Locate the cell with the specified text and output its (X, Y) center coordinate. 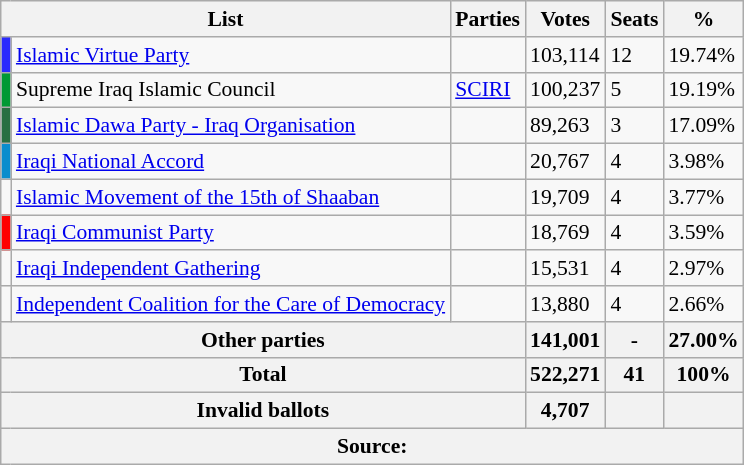
Total (263, 375)
18,769 (565, 233)
Invalid ballots (263, 411)
103,114 (565, 55)
SCIRI (488, 90)
Iraqi Independent Gathering (230, 269)
List (226, 19)
Seats (634, 19)
41 (634, 375)
Iraqi National Accord (230, 162)
13,880 (565, 304)
3.98% (703, 162)
2.66% (703, 304)
Islamic Movement of the 15th of Shaaban (230, 197)
3.77% (703, 197)
141,001 (565, 340)
- (634, 340)
89,263 (565, 126)
% (703, 19)
2.97% (703, 269)
15,531 (565, 269)
3.59% (703, 233)
4,707 (565, 411)
100,237 (565, 90)
522,271 (565, 375)
5 (634, 90)
Parties (488, 19)
27.00% (703, 340)
100% (703, 375)
Other parties (263, 340)
Iraqi Communist Party (230, 233)
Islamic Virtue Party (230, 55)
Supreme Iraq Islamic Council (230, 90)
Source: (372, 447)
20,767 (565, 162)
19,709 (565, 197)
19.74% (703, 55)
3 (634, 126)
17.09% (703, 126)
Independent Coalition for the Care of Democracy (230, 304)
Votes (565, 19)
19.19% (703, 90)
Islamic Dawa Party - Iraq Organisation (230, 126)
12 (634, 55)
